Determine the (x, y) coordinate at the center of the cell enclosing the given text.  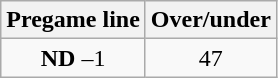
ND –1 (74, 58)
Over/under (210, 20)
47 (210, 58)
Pregame line (74, 20)
